Return (X, Y) of the center of cell containing provided text 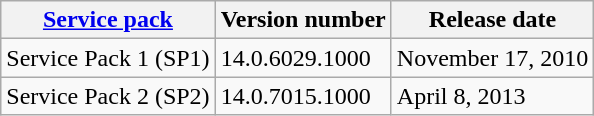
April 8, 2013 (492, 96)
14.0.7015.1000 (303, 96)
November 17, 2010 (492, 58)
Version number (303, 20)
Release date (492, 20)
Service Pack 2 (SP2) (108, 96)
Service pack (108, 20)
Service Pack 1 (SP1) (108, 58)
14.0.6029.1000 (303, 58)
